Output the (x, y) coordinate of the center of the cell containing the given text.  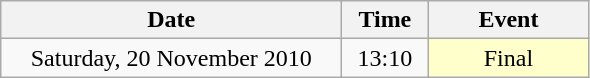
Date (172, 20)
Saturday, 20 November 2010 (172, 58)
Final (508, 58)
Event (508, 20)
Time (385, 20)
13:10 (385, 58)
